Detect which cell encompasses the target text, then output its [x, y] center coordinate. 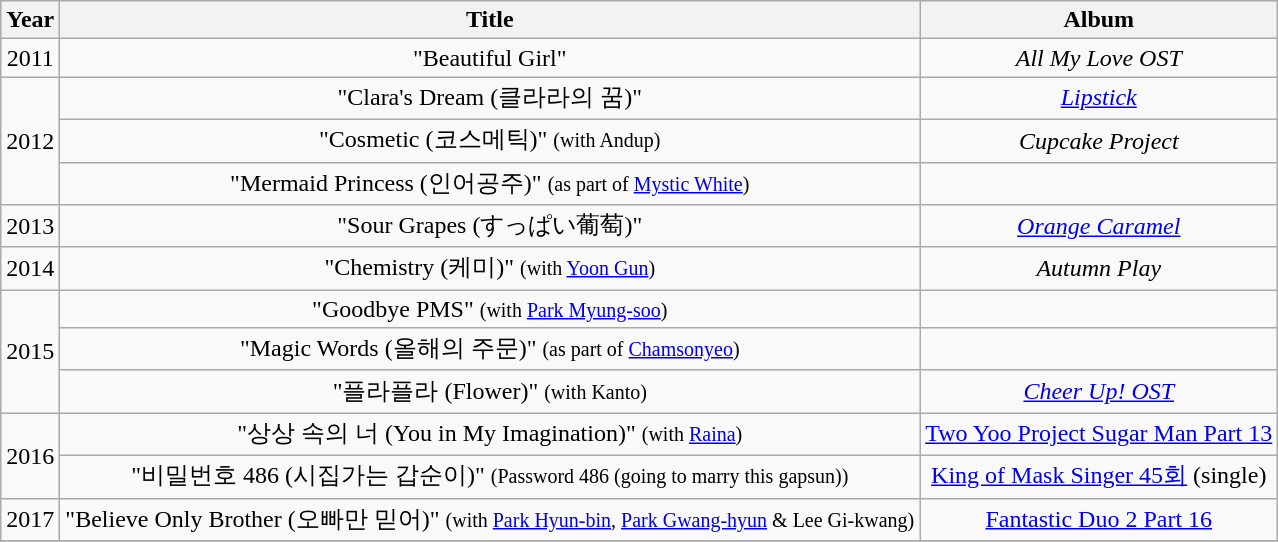
"Believe Only Brother (오빠만 믿어)" (with Park Hyun-bin, Park Gwang-hyun & Lee Gi-kwang) [490, 520]
2017 [30, 520]
"Beautiful Girl" [490, 58]
Fantastic Duo 2 Part 16 [1099, 520]
2015 [30, 352]
2014 [30, 268]
Autumn Play [1099, 268]
2012 [30, 141]
2013 [30, 226]
"Cosmetic (코스메틱)" (with Andup) [490, 140]
Year [30, 20]
Cheer Up! OST [1099, 392]
2011 [30, 58]
"플라플라 (Flower)" (with Kanto) [490, 392]
"Sour Grapes (すっぱい葡萄)" [490, 226]
Album [1099, 20]
"Magic Words (올해의 주문)" (as part of Chamsonyeo) [490, 350]
"비밀번호 486 (시집가는 갑순이)" (Password 486 (going to marry this gapsun)) [490, 476]
"Chemistry (케미)" (with Yoon Gun) [490, 268]
2016 [30, 456]
"상상 속의 너 (You in My Imagination)" (with Raina) [490, 434]
Two Yoo Project Sugar Man Part 13 [1099, 434]
Cupcake Project [1099, 140]
Title [490, 20]
"Mermaid Princess (인어공주)" (as part of Mystic White) [490, 184]
Orange Caramel [1099, 226]
"Goodbye PMS" (with Park Myung-soo) [490, 309]
"Clara's Dream (클라라의 꿈)" [490, 98]
King of Mask Singer 45회 (single) [1099, 476]
Lipstick [1099, 98]
All My Love OST [1099, 58]
